From the cell containing the given text, extract its center point as [X, Y] coordinate. 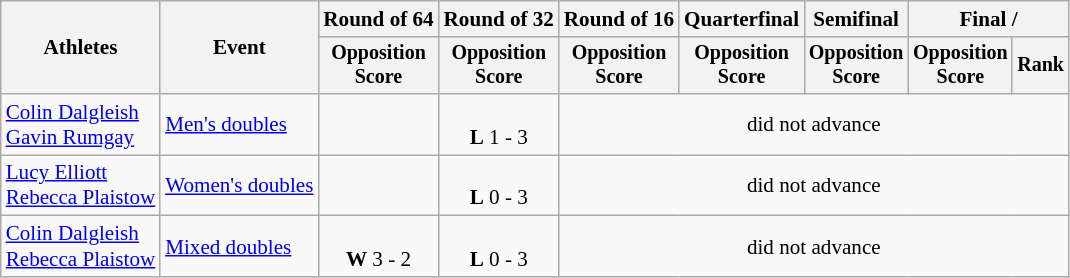
W 3 - 2 [378, 246]
Colin DalgleishRebecca Plaistow [80, 246]
Colin DalgleishGavin Rumgay [80, 124]
Final / [988, 18]
Lucy ElliottRebecca Plaistow [80, 186]
L 1 - 3 [499, 124]
Athletes [80, 48]
Rank [1040, 65]
Mixed doubles [239, 246]
Round of 32 [499, 18]
Men's doubles [239, 124]
Round of 16 [619, 18]
Semifinal [856, 18]
Event [239, 48]
Women's doubles [239, 186]
Round of 64 [378, 18]
Quarterfinal [742, 18]
